For the text-containing cell, return its midpoint in (X, Y) coordinate format. 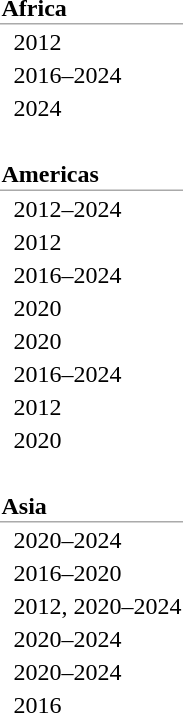
2016–2020 (98, 573)
Asia (92, 507)
2024 (98, 109)
2012, 2020–2024 (98, 607)
Americas (92, 176)
2012–2024 (98, 209)
